Locate the cell with the specified text and output its (x, y) center coordinate. 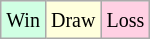
Loss (126, 20)
Win (24, 20)
Draw (72, 20)
